Identify which cell holds the provided text, then report its (X, Y) central coordinate. 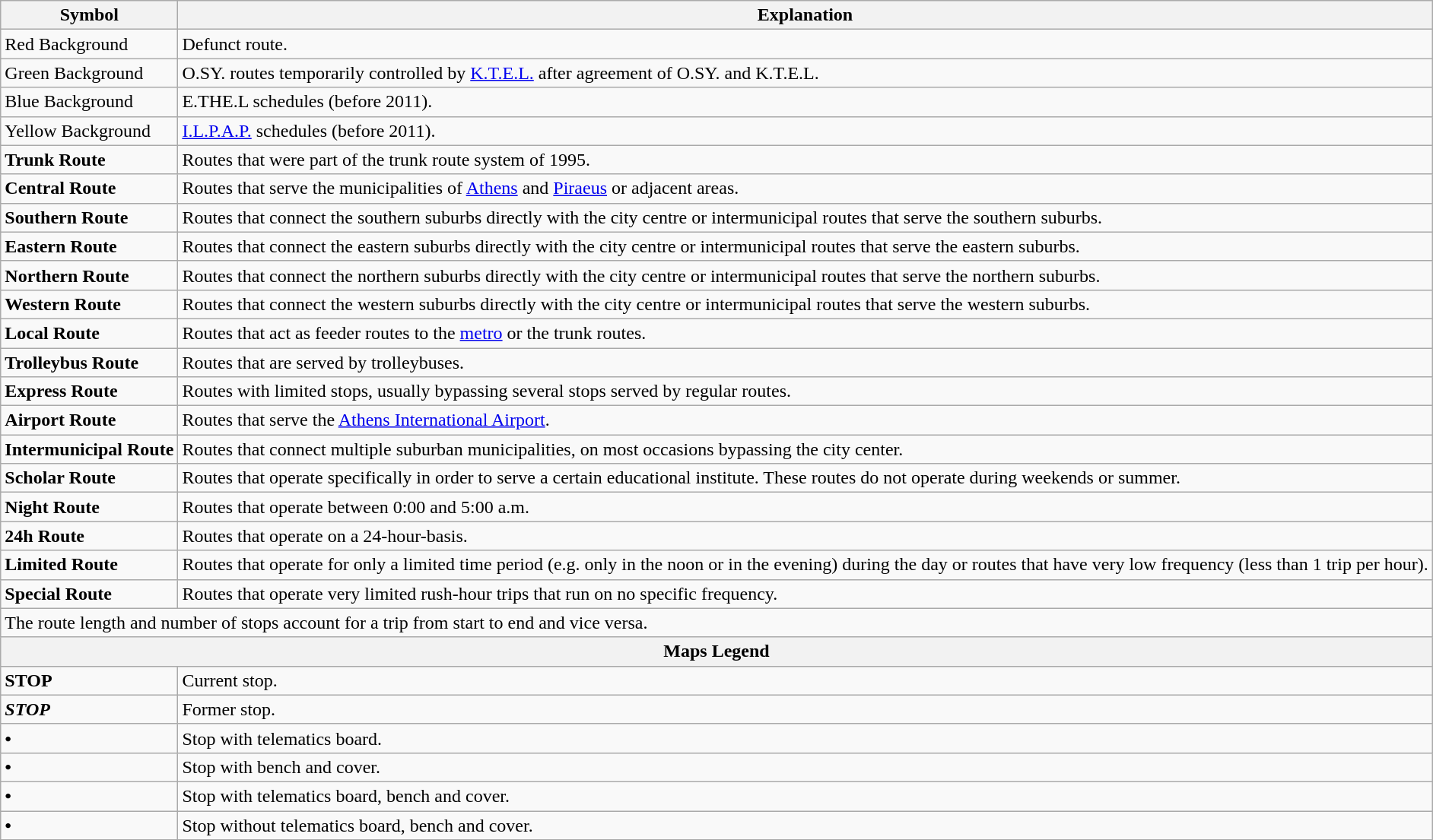
Southern Route (90, 217)
Routes with limited stops, usually bypassing several stops served by regular routes. (805, 391)
Yellow Background (90, 131)
Current stop. (805, 680)
Routes that operate between 0:00 and 5:00 a.m. (805, 507)
Defunct route. (805, 44)
Scholar Route (90, 478)
Explanation (805, 15)
Airport Route (90, 420)
Routes that connect the western suburbs directly with the city centre or intermunicipal routes that serve the western suburbs. (805, 304)
Routes that operate on a 24-hour-basis. (805, 536)
Trolleybus Route (90, 363)
Symbol (90, 15)
Special Route (90, 594)
Routes that are served by trolleybuses. (805, 363)
Stop without telematics board, bench and cover. (805, 825)
24h Route (90, 536)
Routes that serve the municipalities of Athens and Piraeus or adjacent areas. (805, 189)
Routes that act as feeder routes to the metro or the trunk routes. (805, 333)
Intermunicipal Route (90, 449)
Routes that connect the northern suburbs directly with the city centre or intermunicipal routes that serve the northern suburbs. (805, 275)
Local Route (90, 333)
Stop with telematics board, bench and cover. (805, 796)
Routes that operate very limited rush-hour trips that run on no specific frequency. (805, 594)
Western Route (90, 304)
Routes that connect the eastern suburbs directly with the city centre or intermunicipal routes that serve the eastern suburbs. (805, 246)
Routes that connect the southern suburbs directly with the city centre or intermunicipal routes that serve the southern suburbs. (805, 217)
Trunk Route (90, 160)
Stop with bench and cover. (805, 767)
Green Background (90, 73)
Eastern Route (90, 246)
Night Route (90, 507)
Former stop. (805, 709)
Routes that operate specifically in order to serve a certain educational institute. These routes do not operate during weekends or summer. (805, 478)
Red Background (90, 44)
Limited Route (90, 565)
Express Route (90, 391)
The route length and number of stops account for a trip from start to end and vice versa. (716, 623)
O.SY. routes temporarily controlled by K.T.E.L. after agreement of O.SY. and K.T.E.L. (805, 73)
Blue Background (90, 102)
Routes that serve the Athens International Airport. (805, 420)
Maps Legend (716, 651)
I.L.P.A.P. schedules (before 2011). (805, 131)
E.THE.L schedules (before 2011). (805, 102)
Stop with telematics board. (805, 738)
Central Route (90, 189)
Routes that connect multiple suburban municipalities, on most occasions bypassing the city center. (805, 449)
Northern Route (90, 275)
Routes that were part of the trunk route system of 1995. (805, 160)
